Return [x, y] of the center of cell containing provided text 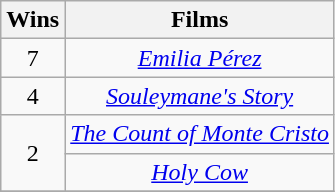
4 [33, 96]
Films [200, 20]
Souleymane's Story [200, 96]
2 [33, 153]
Emilia Pérez [200, 58]
Holy Cow [200, 172]
The Count of Monte Cristo [200, 134]
7 [33, 58]
Wins [33, 20]
